Scan for the cell matching the given text and deliver its (X, Y) coordinate at center. 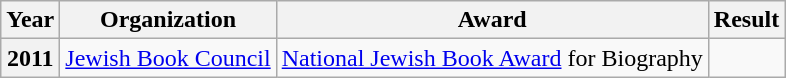
Result (746, 20)
Jewish Book Council (168, 58)
National Jewish Book Award for Biography (492, 58)
Year (30, 20)
Organization (168, 20)
2011 (30, 58)
Award (492, 20)
